Return [X, Y] of the center of cell containing provided text 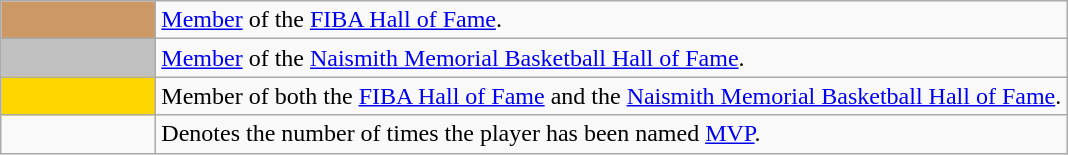
Member of both the FIBA Hall of Fame and the Naismith Memorial Basketball Hall of Fame. [612, 96]
Denotes the number of times the player has been named MVP. [612, 134]
Member of the Naismith Memorial Basketball Hall of Fame. [612, 58]
Member of the FIBA Hall of Fame. [612, 20]
